Return [X, Y] of the center of cell containing provided text 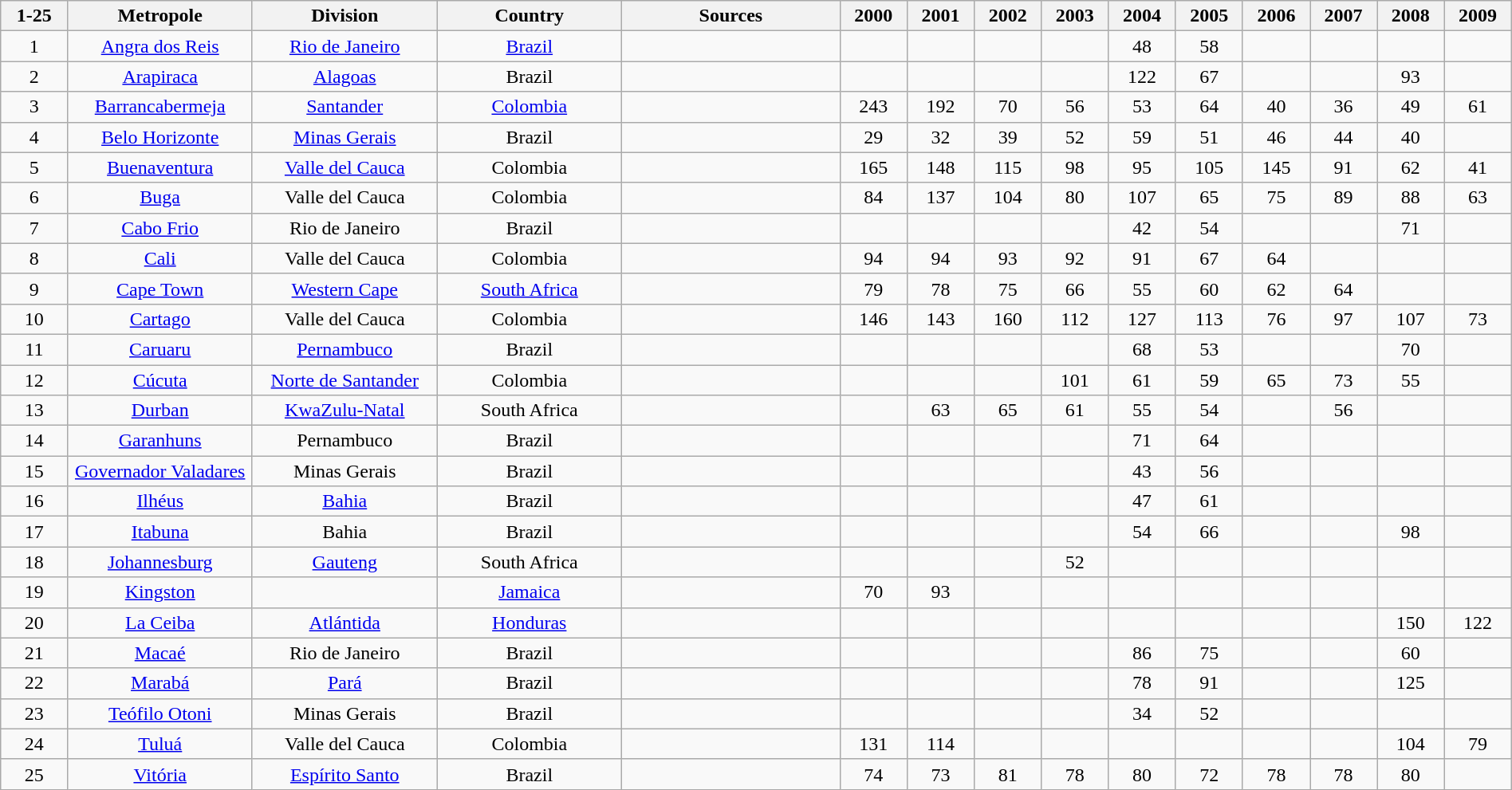
84 [873, 198]
81 [1008, 774]
143 [940, 319]
46 [1276, 137]
36 [1344, 107]
32 [940, 137]
114 [940, 744]
7 [34, 228]
Kingston [160, 592]
12 [34, 380]
72 [1209, 774]
2006 [1276, 16]
6 [34, 198]
14 [34, 441]
3 [34, 107]
19 [34, 592]
41 [1478, 167]
Cabo Frio [160, 228]
146 [873, 319]
21 [34, 653]
192 [940, 107]
160 [1008, 319]
131 [873, 744]
16 [34, 501]
Atlántida [345, 623]
Espírito Santo [345, 774]
Cartago [160, 319]
137 [940, 198]
Cúcuta [160, 380]
115 [1008, 167]
22 [34, 683]
44 [1344, 137]
Durban [160, 411]
Sources [731, 16]
2008 [1411, 16]
97 [1344, 319]
Buga [160, 198]
9 [34, 289]
13 [34, 411]
Alagoas [345, 77]
Cape Town [160, 289]
Metropole [160, 16]
1 [34, 46]
Angra dos Reis [160, 46]
Gauteng [345, 562]
2007 [1344, 16]
Santander [345, 107]
5 [34, 167]
Jamaica [530, 592]
4 [34, 137]
Buenaventura [160, 167]
95 [1142, 167]
1-25 [34, 16]
68 [1142, 349]
2005 [1209, 16]
Macaé [160, 653]
48 [1142, 46]
Country [530, 16]
42 [1142, 228]
Western Cape [345, 289]
17 [34, 532]
Marabá [160, 683]
24 [34, 744]
105 [1209, 167]
10 [34, 319]
Governador Valadares [160, 471]
15 [34, 471]
148 [940, 167]
20 [34, 623]
Cali [160, 258]
127 [1142, 319]
2003 [1075, 16]
Arapiraca [160, 77]
2002 [1008, 16]
25 [34, 774]
58 [1209, 46]
89 [1344, 198]
KwaZulu-Natal [345, 411]
Division [345, 16]
29 [873, 137]
Vitória [160, 774]
18 [34, 562]
Itabuna [160, 532]
Caruaru [160, 349]
2004 [1142, 16]
Teófilo Otoni [160, 713]
Norte de Santander [345, 380]
23 [34, 713]
43 [1142, 471]
2001 [940, 16]
Belo Horizonte [160, 137]
125 [1411, 683]
51 [1209, 137]
39 [1008, 137]
2009 [1478, 16]
88 [1411, 198]
150 [1411, 623]
243 [873, 107]
Tuluá [160, 744]
101 [1075, 380]
2 [34, 77]
86 [1142, 653]
2000 [873, 16]
Ilhéus [160, 501]
Pará [345, 683]
8 [34, 258]
92 [1075, 258]
165 [873, 167]
34 [1142, 713]
112 [1075, 319]
Garanhuns [160, 441]
11 [34, 349]
145 [1276, 167]
Barrancabermeja [160, 107]
76 [1276, 319]
La Ceiba [160, 623]
Johannesburg [160, 562]
74 [873, 774]
Honduras [530, 623]
49 [1411, 107]
113 [1209, 319]
47 [1142, 501]
